Return (x, y) of the center of cell containing provided text 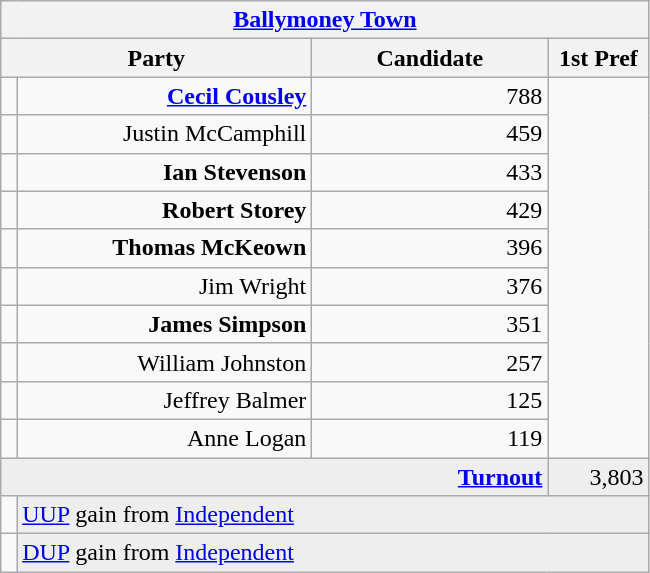
Thomas McKeown (164, 248)
Turnout (274, 477)
Party (156, 58)
Candidate (430, 58)
396 (430, 248)
429 (430, 210)
DUP gain from Independent (333, 553)
Robert Storey (164, 210)
Jim Wright (164, 286)
351 (430, 324)
James Simpson (164, 324)
433 (430, 172)
Ballymoney Town (325, 20)
376 (430, 286)
459 (430, 134)
Cecil Cousley (164, 96)
Anne Logan (164, 438)
UUP gain from Independent (333, 515)
William Johnston (164, 362)
Jeffrey Balmer (164, 400)
788 (430, 96)
257 (430, 362)
119 (430, 438)
Justin McCamphill (164, 134)
Ian Stevenson (164, 172)
1st Pref (598, 58)
3,803 (598, 477)
125 (430, 400)
